Detect which cell encompasses the target text, then output its (X, Y) center coordinate. 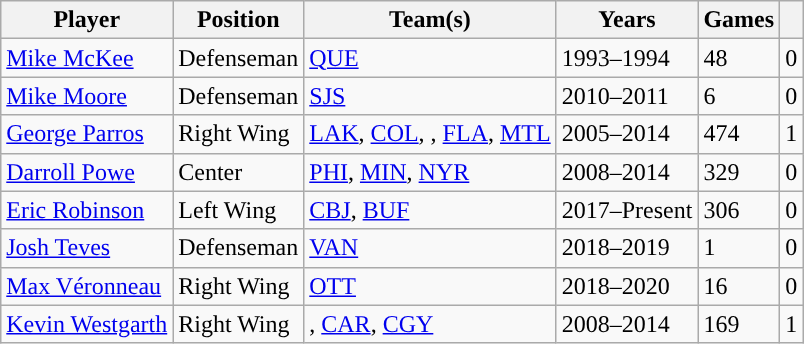
Darroll Powe (87, 172)
Left Wing (238, 210)
VAN (430, 248)
2018–2019 (627, 248)
6 (739, 96)
2010–2011 (627, 96)
2018–2020 (627, 286)
SJS (430, 96)
169 (739, 324)
, CAR, CGY (430, 324)
Team(s) (430, 20)
CBJ, BUF (430, 210)
16 (739, 286)
2005–2014 (627, 134)
Position (238, 20)
Player (87, 20)
PHI, MIN, NYR (430, 172)
Games (739, 20)
Years (627, 20)
48 (739, 58)
OTT (430, 286)
1993–1994 (627, 58)
474 (739, 134)
QUE (430, 58)
George Parros (87, 134)
Josh Teves (87, 248)
Eric Robinson (87, 210)
Kevin Westgarth (87, 324)
Mike Moore (87, 96)
306 (739, 210)
Mike McKee (87, 58)
329 (739, 172)
Max Véronneau (87, 286)
2017–Present (627, 210)
Center (238, 172)
LAK, COL, , FLA, MTL (430, 134)
